Scan for the cell matching the given text and deliver its [x, y] coordinate at center. 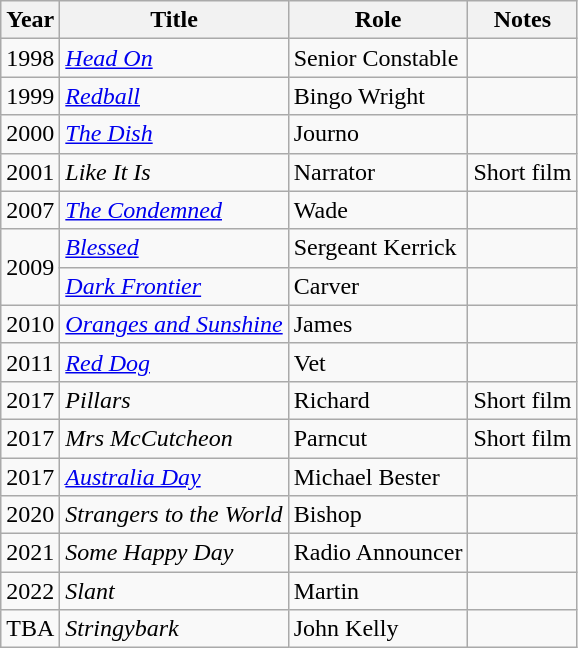
2022 [30, 591]
Year [30, 20]
Dark Frontier [174, 286]
Redball [174, 96]
Narrator [378, 172]
2009 [30, 267]
Head On [174, 58]
Radio Announcer [378, 553]
1999 [30, 96]
Role [378, 20]
2000 [30, 134]
Wade [378, 210]
Richard [378, 400]
The Condemned [174, 210]
Oranges and Sunshine [174, 324]
Martin [378, 591]
2001 [30, 172]
The Dish [174, 134]
Slant [174, 591]
2011 [30, 362]
Michael Bester [378, 477]
2007 [30, 210]
Notes [522, 20]
Senior Constable [378, 58]
Pillars [174, 400]
John Kelly [378, 629]
Like It Is [174, 172]
James [378, 324]
2010 [30, 324]
Australia Day [174, 477]
TBA [30, 629]
Strangers to the World [174, 515]
Bishop [378, 515]
Mrs McCutcheon [174, 438]
Stringybark [174, 629]
Bingo Wright [378, 96]
2020 [30, 515]
Red Dog [174, 362]
Blessed [174, 248]
Carver [378, 286]
Sergeant Kerrick [378, 248]
Title [174, 20]
2021 [30, 553]
1998 [30, 58]
Some Happy Day [174, 553]
Vet [378, 362]
Parncut [378, 438]
Journo [378, 134]
